Return (X, Y) of the center of cell containing provided text 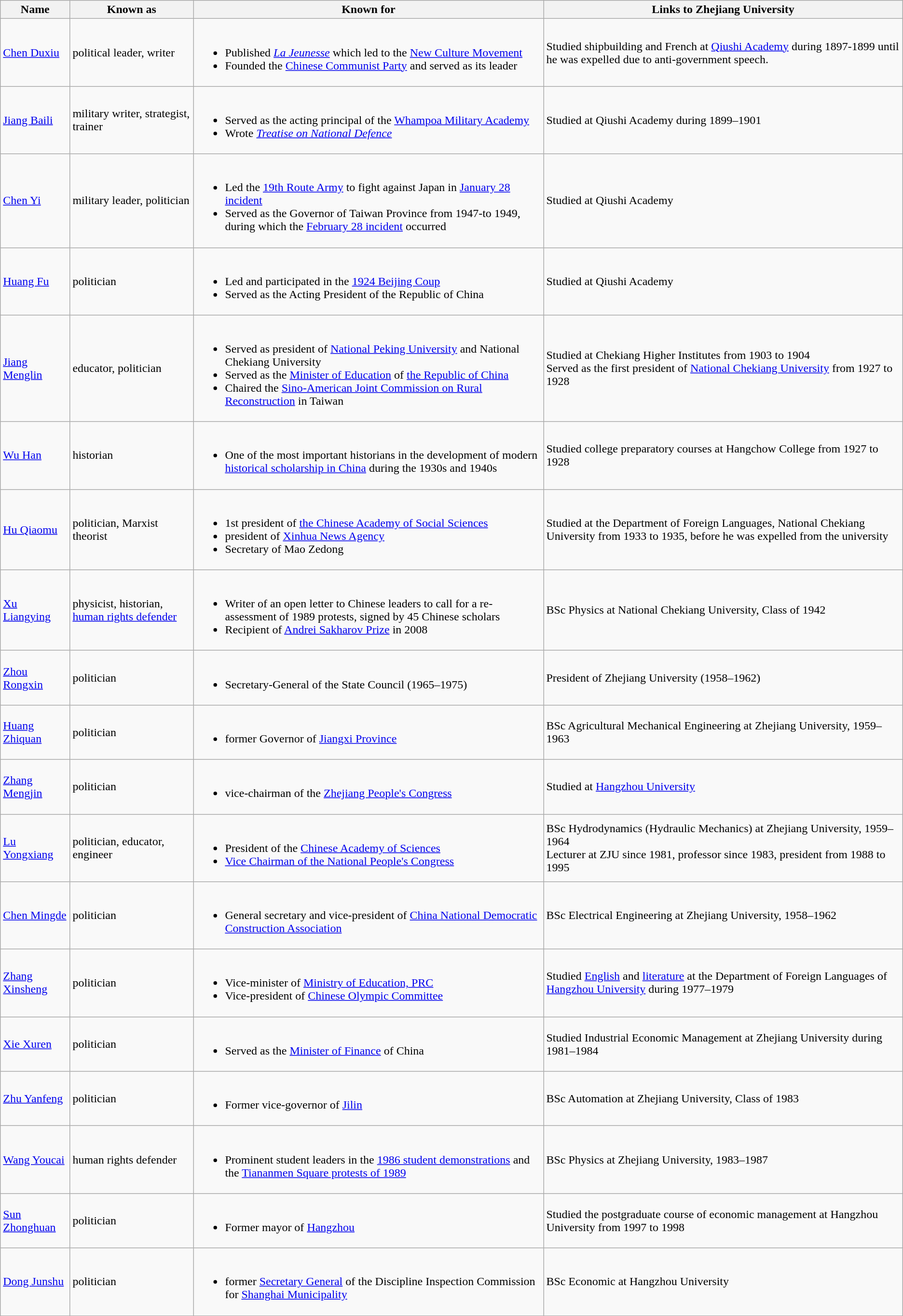
military leader, politician (132, 201)
former Governor of Jiangxi Province (369, 732)
politician, Marxist theorist (132, 530)
political leader, writer (132, 53)
physicist, historian, human rights defender (132, 610)
Zhang Mengjin (35, 786)
Zhu Yanfeng (35, 1099)
vice-chairman of the Zhejiang People's Congress (369, 786)
Studied Industrial Economic Management at Zhejiang University during 1981–1984 (723, 1044)
Prominent student leaders in the 1986 student demonstrations and the Tiananmen Square protests of 1989 (369, 1160)
Served as the Minister of Finance of China (369, 1044)
former Secretary General of the Discipline Inspection Commission for Shanghai Municipality (369, 1282)
Secretary-General of the State Council (1965–1975) (369, 677)
Jiang Menglin (35, 369)
General secretary and vice-president of China National Democratic Construction Association (369, 916)
Links to Zhejiang University (723, 10)
Dong Junshu (35, 1282)
Known as (132, 10)
human rights defender (132, 1160)
Wu Han (35, 455)
Studied college preparatory courses at Hangchow College from 1927 to 1928 (723, 455)
Studied the postgraduate course of economic management at Hangzhou University from 1997 to 1998 (723, 1220)
Zhou Rongxin (35, 677)
Jiang Baili (35, 120)
One of the most important historians in the development of modern historical scholarship in China during the 1930s and 1940s (369, 455)
BSc Economic at Hangzhou University (723, 1282)
BSc Agricultural Mechanical Engineering at Zhejiang University, 1959–1963 (723, 732)
Lu Yongxiang (35, 848)
educator, politician (132, 369)
Studied at Hangzhou University (723, 786)
Chen Duxiu (35, 53)
Led and participated in the 1924 Beijing CoupServed as the Acting President of the Republic of China (369, 281)
President of the Chinese Academy of SciencesVice Chairman of the National People's Congress (369, 848)
Studied at Qiushi Academy during 1899–1901 (723, 120)
Studied at Chekiang Higher Institutes from 1903 to 1904Served as the first president of National Chekiang University from 1927 to 1928 (723, 369)
BSc Electrical Engineering at Zhejiang University, 1958–1962 (723, 916)
Name (35, 10)
Zhang Xinsheng (35, 983)
Published La Jeunesse which led to the New Culture MovementFounded the Chinese Communist Party and served as its leader (369, 53)
Known for (369, 10)
BSc Physics at Zhejiang University, 1983–1987 (723, 1160)
Chen Mingde (35, 916)
President of Zhejiang University (1958–1962) (723, 677)
Hu Qiaomu (35, 530)
Huang Fu (35, 281)
BSc Physics at National Chekiang University, Class of 1942 (723, 610)
Xu Liangying (35, 610)
military writer, strategist, trainer (132, 120)
Former vice-governor of Jilin (369, 1099)
Wang Youcai (35, 1160)
Studied shipbuilding and French at Qiushi Academy during 1897-1899 until he was expelled due to anti-government speech. (723, 53)
BSc Automation at Zhejiang University, Class of 1983 (723, 1099)
historian (132, 455)
1st president of the Chinese Academy of Social Sciencespresident of Xinhua News AgencySecretary of Mao Zedong (369, 530)
Studied English and literature at the Department of Foreign Languages of Hangzhou University during 1977–1979 (723, 983)
Studied at the Department of Foreign Languages, National Chekiang University from 1933 to 1935, before he was expelled from the university (723, 530)
Sun Zhonghuan (35, 1220)
Former mayor of Hangzhou (369, 1220)
Xie Xuren (35, 1044)
Served as the acting principal of the Whampoa Military AcademyWrote Treatise on National Defence (369, 120)
politician, educator, engineer (132, 848)
Huang Zhiquan (35, 732)
Vice-minister of Ministry of Education, PRCVice-president of Chinese Olympic Committee (369, 983)
Chen Yi (35, 201)
